Determine the (X, Y) coordinate at the center of the cell enclosing the given text.  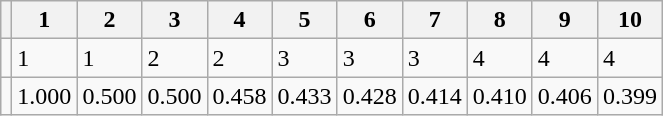
0.414 (434, 96)
0.458 (240, 96)
0.433 (304, 96)
5 (304, 20)
7 (434, 20)
0.399 (630, 96)
10 (630, 20)
6 (370, 20)
0.428 (370, 96)
0.410 (500, 96)
9 (564, 20)
1.000 (44, 96)
0.406 (564, 96)
8 (500, 20)
